Detect which cell encompasses the target text, then output its (X, Y) center coordinate. 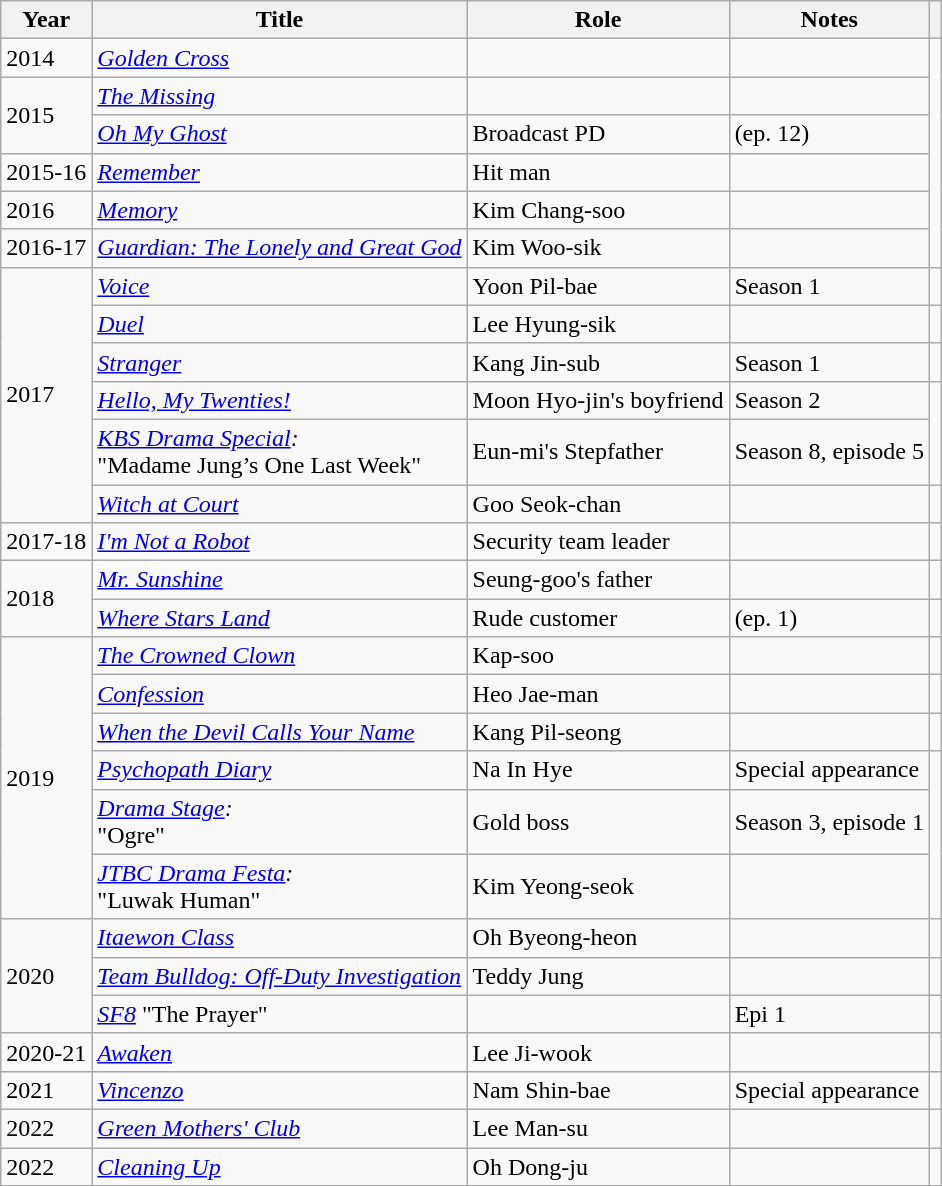
(ep. 1) (829, 618)
SF8 "The Prayer" (280, 1014)
Kim Yeong-seok (598, 886)
2019 (46, 778)
Year (46, 20)
Where Stars Land (280, 618)
Vincenzo (280, 1090)
Season 2 (829, 400)
Yoon Pil-bae (598, 286)
Oh Byeong-heon (598, 938)
Gold boss (598, 822)
Duel (280, 324)
2020-21 (46, 1052)
Goo Seok-chan (598, 503)
Itaewon Class (280, 938)
Epi 1 (829, 1014)
Memory (280, 210)
2017-18 (46, 542)
2020 (46, 976)
Heo Jae-man (598, 694)
Moon Hyo-jin's boyfriend (598, 400)
Kim Woo-sik (598, 248)
Lee Hyung-sik (598, 324)
Kang Pil-seong (598, 732)
Remember (280, 172)
Stranger (280, 362)
Golden Cross (280, 58)
2015-16 (46, 172)
The Missing (280, 96)
2016 (46, 210)
Kap-soo (598, 656)
Kim Chang-soo (598, 210)
2017 (46, 394)
JTBC Drama Festa:"Luwak Human" (280, 886)
Teddy Jung (598, 976)
Oh Dong-ju (598, 1167)
Season 8, episode 5 (829, 452)
2016-17 (46, 248)
Guardian: The Lonely and Great God (280, 248)
Cleaning Up (280, 1167)
Mr. Sunshine (280, 580)
Kang Jin-sub (598, 362)
Seung-goo's father (598, 580)
Lee Ji-wook (598, 1052)
Na In Hye (598, 770)
Witch at Court (280, 503)
Hello, My Twenties! (280, 400)
The Crowned Clown (280, 656)
I'm Not a Robot (280, 542)
Green Mothers' Club (280, 1128)
Broadcast PD (598, 134)
Lee Man-su (598, 1128)
Title (280, 20)
Oh My Ghost (280, 134)
Hit man (598, 172)
Rude customer (598, 618)
2015 (46, 115)
Season 3, episode 1 (829, 822)
2018 (46, 599)
Confession (280, 694)
Awaken (280, 1052)
Nam Shin-bae (598, 1090)
Voice (280, 286)
2014 (46, 58)
Psychopath Diary (280, 770)
Security team leader (598, 542)
(ep. 12) (829, 134)
Notes (829, 20)
When the Devil Calls Your Name (280, 732)
Team Bulldog: Off-Duty Investigation (280, 976)
Role (598, 20)
KBS Drama Special:"Madame Jung’s One Last Week" (280, 452)
Eun-mi's Stepfather (598, 452)
2021 (46, 1090)
Drama Stage:"Ogre" (280, 822)
